Pinpoint the cell where the given text exists, returning its (x, y) midpoint coordinate. 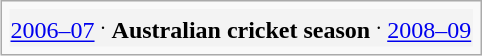
2006–07 . Australian cricket season . 2008–09 (241, 27)
